For the text-containing cell, return its midpoint in (X, Y) coordinate format. 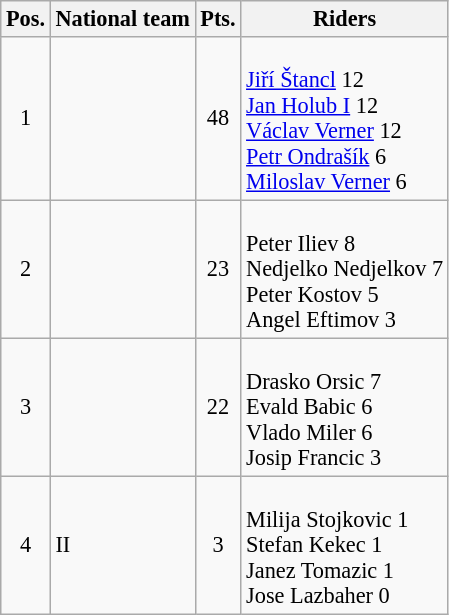
Pos. (26, 19)
1 (26, 118)
23 (218, 269)
Jiří Štancl 12 Jan Holub I 12 Václav Verner 12 Petr Ondrašík 6 Miloslav Verner 6 (344, 118)
48 (218, 118)
Drasko Orsic 7 Evald Babic 6 Vlado Miler 6 Josip Francic 3 (344, 407)
II (122, 545)
4 (26, 545)
Milija Stojkovic 1 Stefan Kekec 1 Janez Tomazic 1 Jose Lazbaher 0 (344, 545)
Pts. (218, 19)
22 (218, 407)
National team (122, 19)
Riders (344, 19)
Peter Iliev 8 Nedjelko Nedjelkov 7 Peter Kostov 5 Angel Eftimov 3 (344, 269)
2 (26, 269)
